Return [X, Y] of the center of cell containing provided text 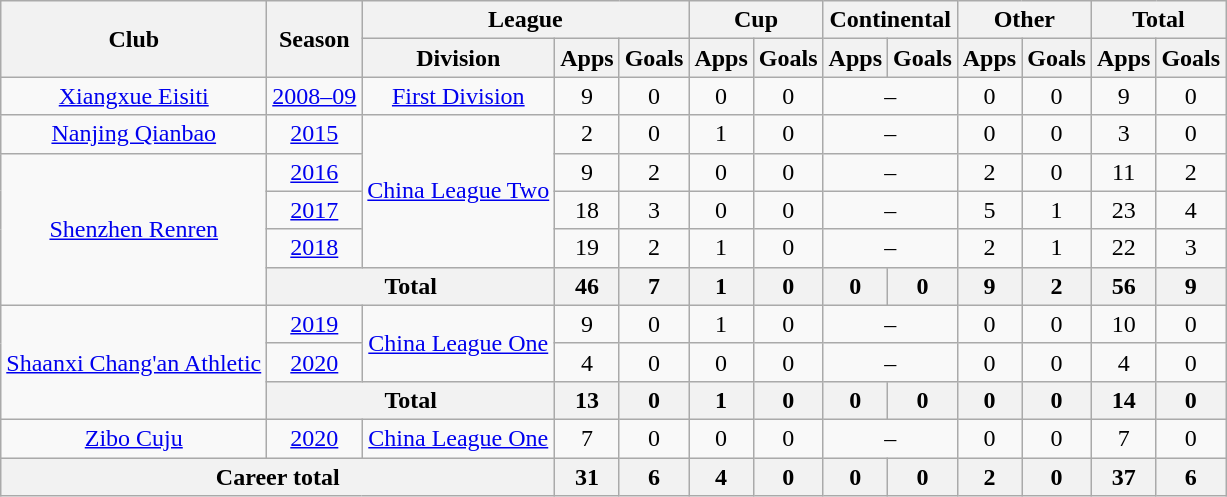
2015 [314, 134]
10 [1123, 324]
Shaanxi Chang'an Athletic [134, 362]
2019 [314, 324]
China League Two [458, 191]
2017 [314, 210]
Cup [756, 20]
11 [1123, 172]
2016 [314, 172]
Continental [890, 20]
5 [989, 210]
23 [1123, 210]
46 [587, 286]
First Division [458, 96]
Xiangxue Eisiti [134, 96]
18 [587, 210]
37 [1123, 477]
Zibo Cuju [134, 438]
31 [587, 477]
Season [314, 39]
2018 [314, 248]
Division [458, 58]
Shenzhen Renren [134, 229]
56 [1123, 286]
2008–09 [314, 96]
19 [587, 248]
Nanjing Qianbao [134, 134]
13 [587, 400]
Other [1024, 20]
14 [1123, 400]
22 [1123, 248]
Career total [278, 477]
Club [134, 39]
League [526, 20]
